Search for the cell housing the specified text and yield its (x, y) center coordinate. 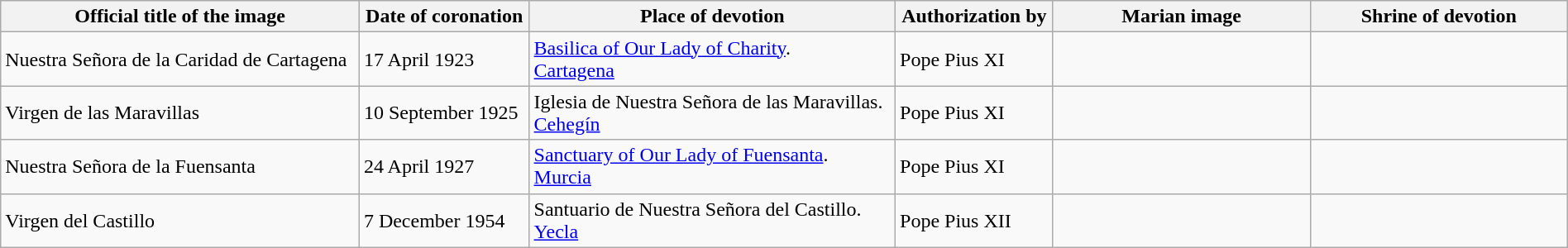
Virgen del Castillo (180, 220)
Shrine of devotion (1439, 17)
Sanctuary of Our Lady of Fuensanta.Murcia (712, 167)
Virgen de las Maravillas (180, 112)
Santuario de Nuestra Señora del Castillo.Yecla (712, 220)
10 September 1925 (444, 112)
Marian image (1181, 17)
Basilica of Our Lady of Charity.Cartagena (712, 60)
7 December 1954 (444, 220)
Authorization by (974, 17)
Place of devotion (712, 17)
Iglesia de Nuestra Señora de las Maravillas.Cehegín (712, 112)
Pope Pius XII (974, 220)
17 April 1923 (444, 60)
Nuestra Señora de la Fuensanta (180, 167)
Official title of the image (180, 17)
Nuestra Señora de la Caridad de Cartagena (180, 60)
Date of coronation (444, 17)
24 April 1927 (444, 167)
